Detect which cell encompasses the target text, then output its (x, y) center coordinate. 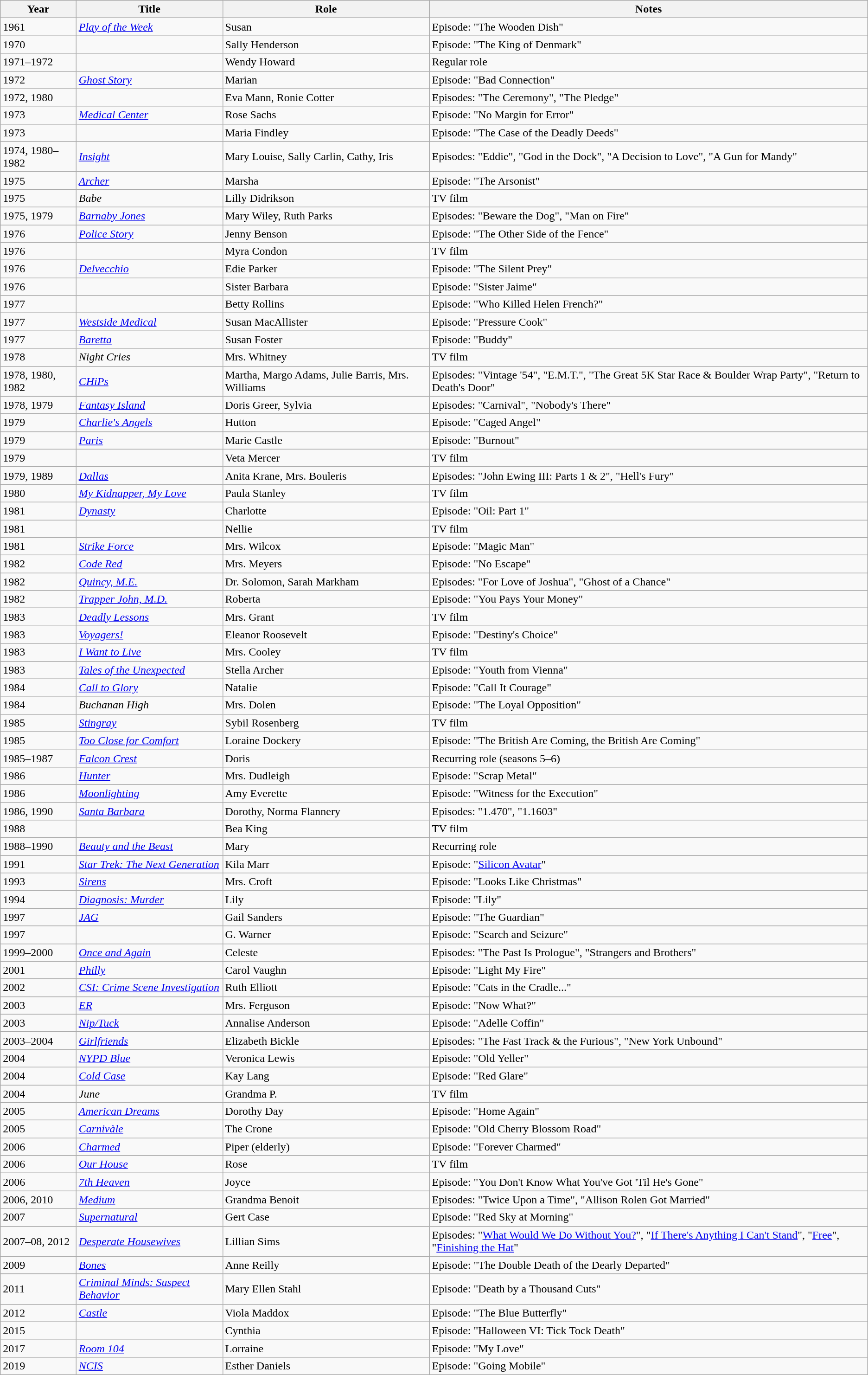
Kila Marr (326, 864)
Bea King (326, 829)
Anne Reilly (326, 1265)
Medium (149, 1200)
Marian (326, 80)
Baretta (149, 340)
Episode: "Burnout" (648, 440)
Episode: "Lily" (648, 900)
Medical Center (149, 115)
Episode: "The Other Side of the Fence" (648, 233)
Hutton (326, 423)
2007–08, 2012 (38, 1241)
Mrs. Cooley (326, 652)
Mrs. Dolen (326, 705)
Episode: "The King of Denmark" (648, 45)
Fantasy Island (149, 405)
Episodes: "What Would We Do Without You?", "If There's Anything I Can't Stand", "Free", "Finishing the Hat" (648, 1241)
Recurring role (seasons 5–6) (648, 758)
Episode: "Red Glare" (648, 1076)
Episode: "Oil: Part 1" (648, 511)
Castle (149, 1313)
Viola Maddox (326, 1313)
Regular role (648, 62)
Annalise Anderson (326, 1023)
Grandma Benoit (326, 1200)
Dorothy, Norma Flannery (326, 811)
JAG (149, 917)
Too Close for Comfort (149, 740)
Betty Rollins (326, 304)
Gert Case (326, 1217)
Nip/Tuck (149, 1023)
Westside Medical (149, 322)
Marsha (326, 180)
Episode: "Now What?" (648, 1005)
1971–1972 (38, 62)
Falcon Crest (149, 758)
NCIS (149, 1366)
Episode: "Forever Charmed" (648, 1147)
CSI: Crime Scene Investigation (149, 988)
Charlie's Angels (149, 423)
Mrs. Grant (326, 617)
Episode: "Scrap Metal" (648, 776)
Santa Barbara (149, 811)
1978, 1979 (38, 405)
Eleanor Roosevelt (326, 635)
Anita Krane, Mrs. Bouleris (326, 475)
Trapper John, M.D. (149, 599)
Desperate Housewives (149, 1241)
1974, 1980–1982 (38, 157)
Episode: "The Arsonist" (648, 180)
Sister Barbara (326, 287)
Carnivàle (149, 1129)
Room 104 (149, 1348)
1975, 1979 (38, 216)
Diagnosis: Murder (149, 900)
1994 (38, 900)
Delvecchio (149, 269)
Maria Findley (326, 133)
Episodes: "1.470", "1.1603" (648, 811)
Voyagers! (149, 635)
Cynthia (326, 1330)
Deadly Lessons (149, 617)
Title (149, 9)
Episode: "The Blue Butterfly" (648, 1313)
Play of the Week (149, 27)
Episode: "Search and Seizure" (648, 935)
Once and Again (149, 952)
Esther Daniels (326, 1366)
Girlfriends (149, 1041)
Lorraine (326, 1348)
Piper (elderly) (326, 1147)
Dorothy Day (326, 1112)
Mary Ellen Stahl (326, 1289)
Night Cries (149, 357)
Doris (326, 758)
Episode: "Caged Angel" (648, 423)
Babe (149, 198)
Episode: "Call It Courage" (648, 687)
Veta Mercer (326, 458)
Episode: "The Double Death of the Dearly Departed" (648, 1265)
Paris (149, 440)
Barnaby Jones (149, 216)
2003–2004 (38, 1041)
Kay Lang (326, 1076)
Mary (326, 847)
Episode: "The British Are Coming, the British Are Coming" (648, 740)
Episode: "Destiny's Choice" (648, 635)
Episode: "My Love" (648, 1348)
1986, 1990 (38, 811)
Mrs. Dudleigh (326, 776)
Episode: "Looks Like Christmas" (648, 882)
Lily (326, 900)
Stingray (149, 723)
Gail Sanders (326, 917)
Sally Henderson (326, 45)
Episode: "The Wooden Dish" (648, 27)
Year (38, 9)
Episode: "Old Cherry Blossom Road" (648, 1129)
2006, 2010 (38, 1200)
Strike Force (149, 546)
Loraine Dockery (326, 740)
Moonlighting (149, 793)
Mrs. Croft (326, 882)
Doris Greer, Sylvia (326, 405)
Episodes: "The Fast Track & the Furious", "New York Unbound" (648, 1041)
1961 (38, 27)
Episode: "The Loyal Opposition" (648, 705)
ER (149, 1005)
Episodes: "Vintage '54", "E.M.T.", "The Great 5K Star Race & Boulder Wrap Party", "Return to Death's Door" (648, 381)
1980 (38, 493)
Episodes: "Eddie", "God in the Dock", "A Decision to Love", "A Gun for Mandy" (648, 157)
Code Red (149, 564)
Jenny Benson (326, 233)
Beauty and the Beast (149, 847)
Hunter (149, 776)
Episode: "The Silent Prey" (648, 269)
Rose Sachs (326, 115)
Episode: "Old Yeller" (648, 1058)
Bones (149, 1265)
Lilly Didrikson (326, 198)
Mary Louise, Sally Carlin, Cathy, Iris (326, 157)
Susan MacAllister (326, 322)
Star Trek: The Next Generation (149, 864)
Quincy, M.E. (149, 582)
1999–2000 (38, 952)
Veronica Lewis (326, 1058)
Insight (149, 157)
Episode: "Light My Fire" (648, 970)
Notes (648, 9)
Archer (149, 180)
Call to Glory (149, 687)
Episodes: "John Ewing III: Parts 1 & 2", "Hell's Fury" (648, 475)
Myra Condon (326, 251)
Buchanan High (149, 705)
Martha, Margo Adams, Julie Barris, Mrs. Williams (326, 381)
Paula Stanley (326, 493)
Episode: "Home Again" (648, 1112)
Stella Archer (326, 670)
2002 (38, 988)
Episode: "Who Killed Helen French?" (648, 304)
Philly (149, 970)
Wendy Howard (326, 62)
Mary Wiley, Ruth Parks (326, 216)
Episode: "Death by a Thousand Cuts" (648, 1289)
Dallas (149, 475)
Role (326, 9)
Mrs. Wilcox (326, 546)
I Want to Live (149, 652)
Episode: "Halloween VI: Tick Tock Death" (648, 1330)
NYPD Blue (149, 1058)
Mrs. Meyers (326, 564)
Episodes: "The Ceremony", "The Pledge" (648, 97)
1993 (38, 882)
1991 (38, 864)
2009 (38, 1265)
Tales of the Unexpected (149, 670)
1979, 1989 (38, 475)
Nellie (326, 528)
Episodes: "For Love of Joshua", "Ghost of a Chance" (648, 582)
My Kidnapper, My Love (149, 493)
Susan (326, 27)
Episodes: "Twice Upon a Time", "Allison Rolen Got Married" (648, 1200)
Episode: "Silicon Avatar" (648, 864)
Mrs. Ferguson (326, 1005)
1970 (38, 45)
Mrs. Whitney (326, 357)
Episodes: "Carnival", "Nobody's There" (648, 405)
Episode: "Buddy" (648, 340)
American Dreams (149, 1112)
Celeste (326, 952)
Episode: "You Don't Know What You've Got 'Til He's Gone" (648, 1182)
Episode: "The Case of the Deadly Deeds" (648, 133)
Episodes: "Beware the Dog", "Man on Fire" (648, 216)
Carol Vaughn (326, 970)
Recurring role (648, 847)
Police Story (149, 233)
2011 (38, 1289)
Episode: "Bad Connection" (648, 80)
1985–1987 (38, 758)
1978 (38, 357)
Episode: "Magic Man" (648, 546)
CHiPs (149, 381)
Edie Parker (326, 269)
Grandma P. (326, 1093)
Roberta (326, 599)
Episode: "Adelle Coffin" (648, 1023)
The Crone (326, 1129)
Charlotte (326, 511)
Episode: "No Escape" (648, 564)
1972 (38, 80)
Ruth Elliott (326, 988)
1972, 1980 (38, 97)
Our House (149, 1164)
Criminal Minds: Suspect Behavior (149, 1289)
Sybil Rosenberg (326, 723)
1978, 1980, 1982 (38, 381)
Lillian Sims (326, 1241)
Joyce (326, 1182)
Amy Everette (326, 793)
7th Heaven (149, 1182)
Marie Castle (326, 440)
Sirens (149, 882)
Eva Mann, Ronie Cotter (326, 97)
Susan Foster (326, 340)
Episode: "You Pays Your Money" (648, 599)
Episode: "Going Mobile" (648, 1366)
2007 (38, 1217)
G. Warner (326, 935)
Dynasty (149, 511)
1988 (38, 829)
Dr. Solomon, Sarah Markham (326, 582)
Episode: "The Guardian" (648, 917)
June (149, 1093)
Episode: "Pressure Cook" (648, 322)
Supernatural (149, 1217)
2001 (38, 970)
Episode: "Red Sky at Morning" (648, 1217)
Elizabeth Bickle (326, 1041)
2019 (38, 1366)
2012 (38, 1313)
Episodes: "The Past Is Prologue", "Strangers and Brothers" (648, 952)
Episode: "Sister Jaime" (648, 287)
2017 (38, 1348)
2015 (38, 1330)
Natalie (326, 687)
Episode: "No Margin for Error" (648, 115)
Episode: "Witness for the Execution" (648, 793)
Episode: "Cats in the Cradle..." (648, 988)
Ghost Story (149, 80)
1988–1990 (38, 847)
Rose (326, 1164)
Charmed (149, 1147)
Cold Case (149, 1076)
Episode: "Youth from Vienna" (648, 670)
